Capture the cell that displays the provided text and extract its [X, Y] central coordinate. 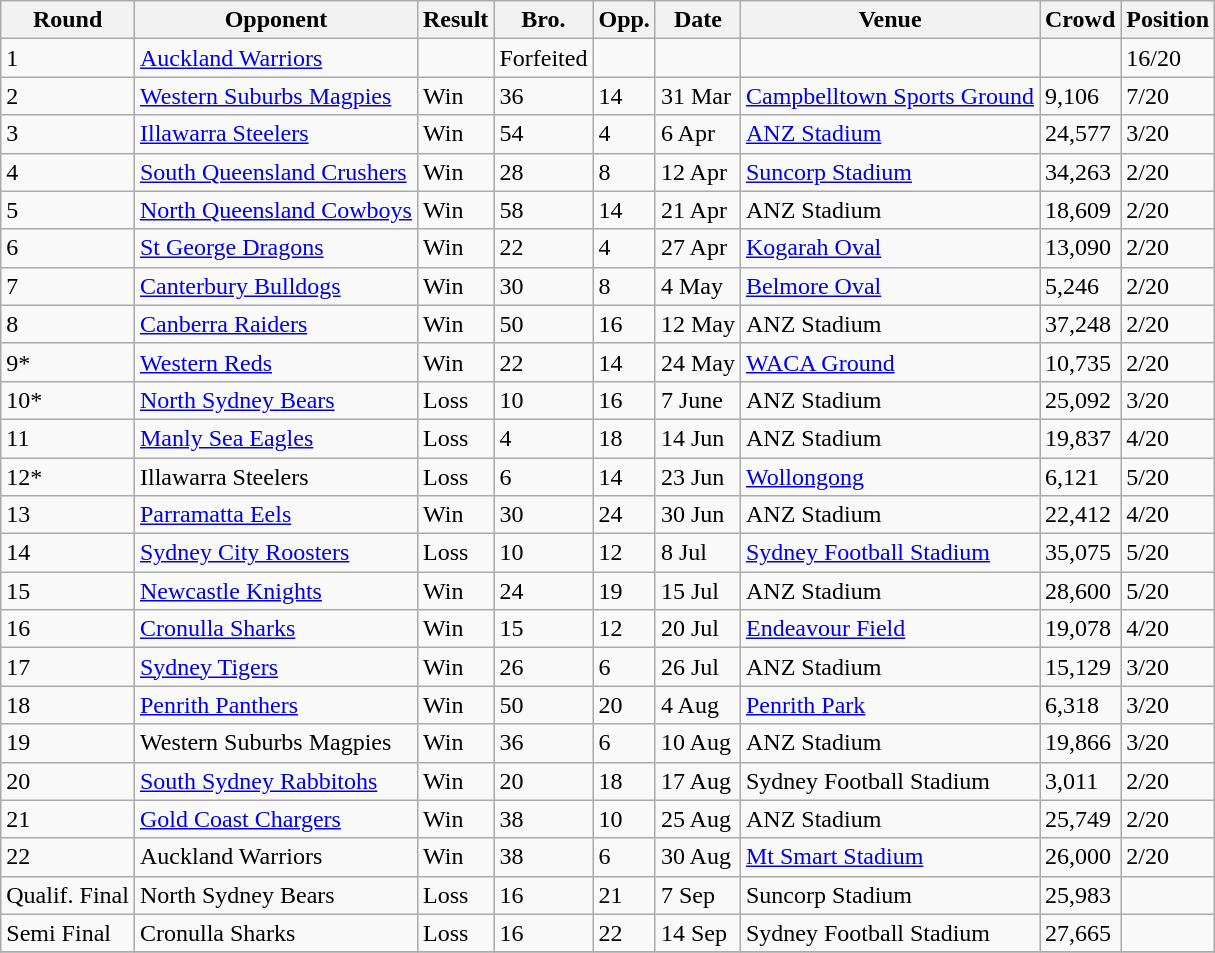
Endeavour Field [890, 629]
Kogarah Oval [890, 248]
Forfeited [544, 58]
23 Jun [698, 477]
27 Apr [698, 248]
20 Jul [698, 629]
Newcastle Knights [276, 591]
21 Apr [698, 210]
5 [68, 210]
3 [68, 134]
15 Jul [698, 591]
35,075 [1080, 553]
18,609 [1080, 210]
26 [544, 667]
12 May [698, 324]
28 [544, 172]
Bro. [544, 20]
Wollongong [890, 477]
Mt Smart Stadium [890, 857]
Western Reds [276, 362]
19,866 [1080, 743]
28,600 [1080, 591]
Campbelltown Sports Ground [890, 96]
6,318 [1080, 705]
26 Jul [698, 667]
6,121 [1080, 477]
Opponent [276, 20]
25 Aug [698, 819]
Qualif. Final [68, 895]
24,577 [1080, 134]
10,735 [1080, 362]
Canberra Raiders [276, 324]
Manly Sea Eagles [276, 438]
South Sydney Rabbitohs [276, 781]
WACA Ground [890, 362]
58 [544, 210]
7/20 [1168, 96]
54 [544, 134]
Semi Final [68, 933]
14 Sep [698, 933]
26,000 [1080, 857]
10* [68, 400]
Position [1168, 20]
10 Aug [698, 743]
8 Jul [698, 553]
St George Dragons [276, 248]
5,246 [1080, 286]
12* [68, 477]
9,106 [1080, 96]
25,092 [1080, 400]
11 [68, 438]
Crowd [1080, 20]
9* [68, 362]
19,078 [1080, 629]
4 May [698, 286]
30 Jun [698, 515]
3,011 [1080, 781]
12 Apr [698, 172]
30 Aug [698, 857]
Venue [890, 20]
13 [68, 515]
27,665 [1080, 933]
Gold Coast Chargers [276, 819]
14 Jun [698, 438]
Penrith Park [890, 705]
15,129 [1080, 667]
Belmore Oval [890, 286]
Opp. [624, 20]
1 [68, 58]
7 Sep [698, 895]
Penrith Panthers [276, 705]
Date [698, 20]
17 Aug [698, 781]
16/20 [1168, 58]
7 [68, 286]
Parramatta Eels [276, 515]
22,412 [1080, 515]
4 Aug [698, 705]
2 [68, 96]
North Queensland Cowboys [276, 210]
Sydney City Roosters [276, 553]
34,263 [1080, 172]
19,837 [1080, 438]
37,248 [1080, 324]
7 June [698, 400]
Round [68, 20]
13,090 [1080, 248]
25,749 [1080, 819]
31 Mar [698, 96]
Sydney Tigers [276, 667]
25,983 [1080, 895]
Canterbury Bulldogs [276, 286]
6 Apr [698, 134]
17 [68, 667]
24 May [698, 362]
South Queensland Crushers [276, 172]
Result [455, 20]
